Capture the cell that displays the provided text and extract its (x, y) central coordinate. 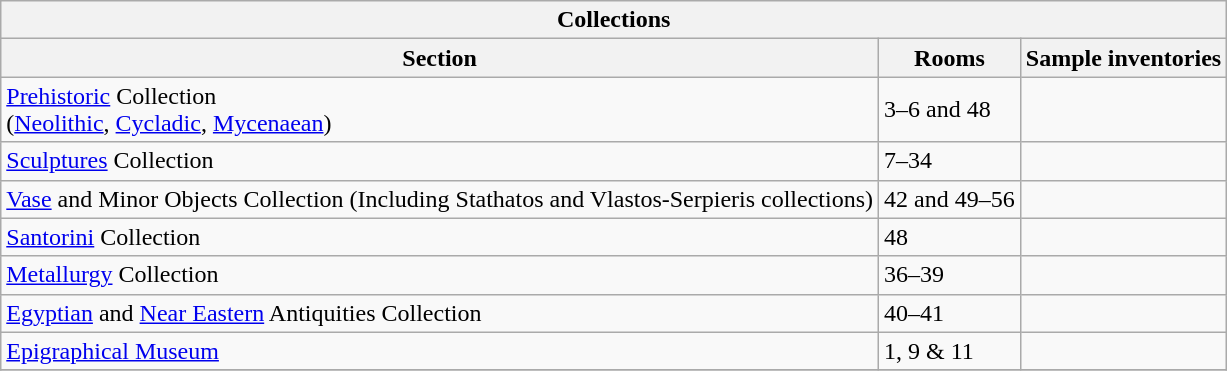
Metallurgy Collection (440, 275)
Vase and Minor Objects Collection (Including Stathatos and Vlastos-Serpieris collections) (440, 199)
Prehistoric Collection(Neolithic, Cycladic, Mycenaean) (440, 110)
Sample inventories (1123, 58)
3–6 and 48 (950, 110)
Section (440, 58)
Santorini Collection (440, 237)
40–41 (950, 313)
36–39 (950, 275)
Epigraphical Museum (440, 351)
1, 9 & 11 (950, 351)
42 and 49–56 (950, 199)
Egyptian and Near Eastern Antiquities Collection (440, 313)
Sculptures Collection (440, 161)
Collections (614, 20)
48 (950, 237)
Rooms (950, 58)
7–34 (950, 161)
